Return [x, y] of the center of cell containing provided text 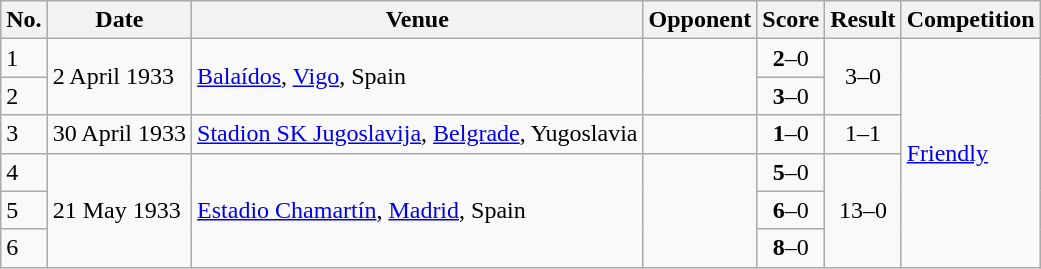
Friendly [970, 153]
Venue [418, 20]
Score [791, 20]
6 [24, 248]
30 April 1933 [119, 134]
1 [24, 58]
Opponent [700, 20]
6–0 [791, 210]
Balaídos, Vigo, Spain [418, 77]
Date [119, 20]
Estadio Chamartín, Madrid, Spain [418, 210]
5–0 [791, 172]
8–0 [791, 248]
2 [24, 96]
Competition [970, 20]
4 [24, 172]
1–0 [791, 134]
3 [24, 134]
2 April 1933 [119, 77]
Stadion SK Jugoslavija, Belgrade, Yugoslavia [418, 134]
1–1 [863, 134]
2–0 [791, 58]
Result [863, 20]
5 [24, 210]
21 May 1933 [119, 210]
No. [24, 20]
13–0 [863, 210]
